Return the [x, y] coordinate for the center point of the cell that contains the specified text.  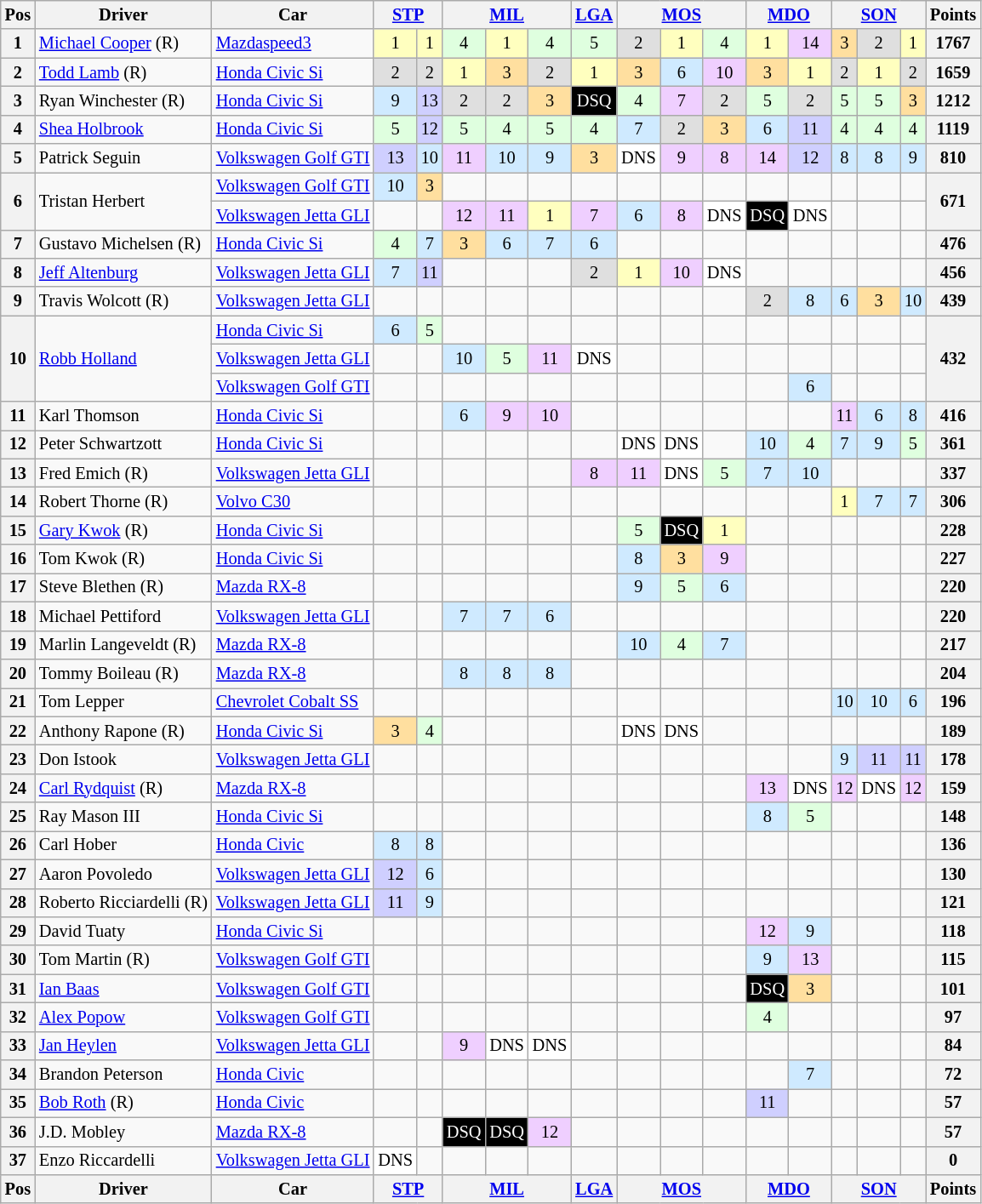
Robert Thorne (R) [123, 501]
Ryan Winchester (R) [123, 100]
Tristan Herbert [123, 201]
416 [953, 416]
36 [18, 1132]
204 [953, 673]
33 [18, 1046]
476 [953, 244]
Volvo C30 [293, 501]
1659 [953, 72]
22 [18, 731]
1212 [953, 100]
24 [18, 788]
227 [953, 559]
30 [18, 960]
28 [18, 903]
Steve Blethen (R) [123, 587]
Ray Mason III [123, 817]
Alex Popow [123, 1017]
Tommy Boileau (R) [123, 673]
Shea Holbrook [123, 129]
25 [18, 817]
32 [18, 1017]
Enzo Riccardelli [123, 1161]
432 [953, 359]
Marlin Langeveldt (R) [123, 645]
118 [953, 931]
Carl Rydquist (R) [123, 788]
810 [953, 158]
439 [953, 301]
196 [953, 702]
306 [953, 501]
Brandon Peterson [123, 1075]
Roberto Ricciardelli (R) [123, 903]
136 [953, 845]
361 [953, 444]
159 [953, 788]
Mazdaspeed3 [293, 43]
26 [18, 845]
189 [953, 731]
Travis Wolcott (R) [123, 301]
34 [18, 1075]
Fred Emich (R) [123, 473]
115 [953, 960]
David Tuaty [123, 931]
15 [18, 530]
Tom Martin (R) [123, 960]
178 [953, 759]
Don Istook [123, 759]
1119 [953, 129]
Carl Hober [123, 845]
97 [953, 1017]
Bob Roth (R) [123, 1103]
671 [953, 201]
Todd Lamb (R) [123, 72]
Ian Baas [123, 989]
130 [953, 874]
Robb Holland [123, 359]
Tom Lepper [123, 702]
29 [18, 931]
456 [953, 272]
84 [953, 1046]
0 [953, 1161]
31 [18, 989]
217 [953, 645]
37 [18, 1161]
Anthony Rapone (R) [123, 731]
228 [953, 530]
19 [18, 645]
Gary Kwok (R) [123, 530]
Michael Cooper (R) [123, 43]
Michael Pettiford [123, 616]
Chevrolet Cobalt SS [293, 702]
J.D. Mobley [123, 1132]
27 [18, 874]
Karl Thomson [123, 416]
Peter Schwartzott [123, 444]
21 [18, 702]
72 [953, 1075]
148 [953, 817]
Gustavo Michelsen (R) [123, 244]
Jan Heylen [123, 1046]
23 [18, 759]
1767 [953, 43]
Jeff Altenburg [123, 272]
Tom Kwok (R) [123, 559]
35 [18, 1103]
17 [18, 587]
16 [18, 559]
121 [953, 903]
18 [18, 616]
Aaron Povoledo [123, 874]
20 [18, 673]
Patrick Seguin [123, 158]
337 [953, 473]
101 [953, 989]
